Return (X, Y) of the center of cell containing provided text 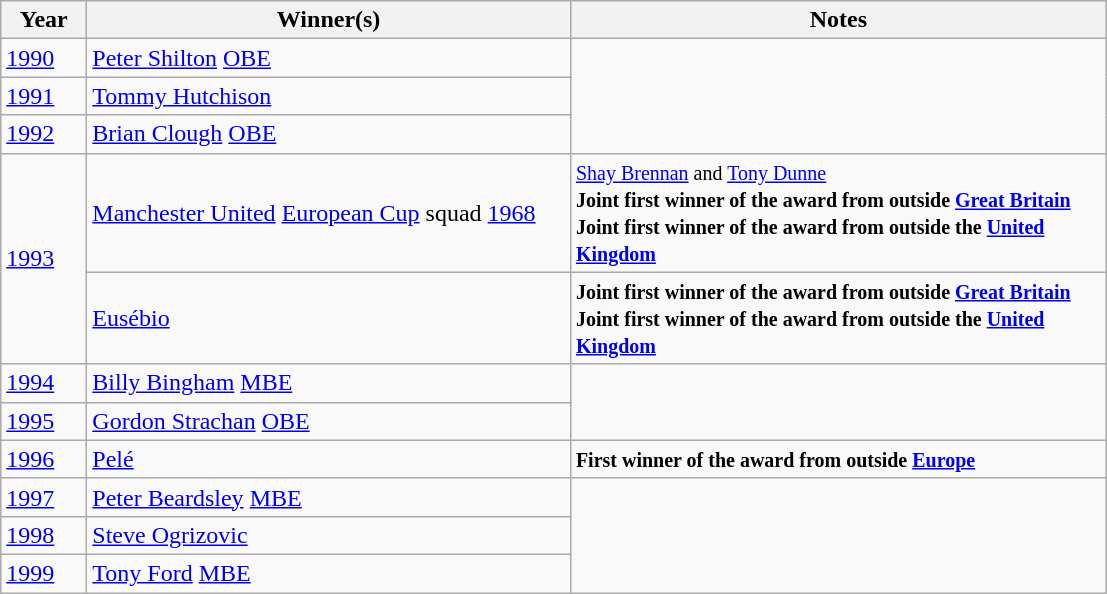
1997 (44, 497)
Peter Beardsley MBE (329, 497)
First winner of the award from outside Europe (838, 459)
Brian Clough OBE (329, 134)
Tommy Hutchison (329, 96)
Billy Bingham MBE (329, 383)
1998 (44, 535)
1992 (44, 134)
Winner(s) (329, 20)
Manchester United European Cup squad 1968 (329, 212)
Steve Ogrizovic (329, 535)
Joint first winner of the award from outside Great BritainJoint first winner of the award from outside the United Kingdom (838, 318)
1993 (44, 258)
Notes (838, 20)
Eusébio (329, 318)
1996 (44, 459)
Pelé (329, 459)
Shay Brennan and Tony DunneJoint first winner of the award from outside Great BritainJoint first winner of the award from outside the United Kingdom (838, 212)
Tony Ford MBE (329, 573)
Peter Shilton OBE (329, 58)
1991 (44, 96)
1994 (44, 383)
Year (44, 20)
Gordon Strachan OBE (329, 421)
1999 (44, 573)
1990 (44, 58)
1995 (44, 421)
